Determine the (x, y) coordinate at the center of the cell enclosing the given text.  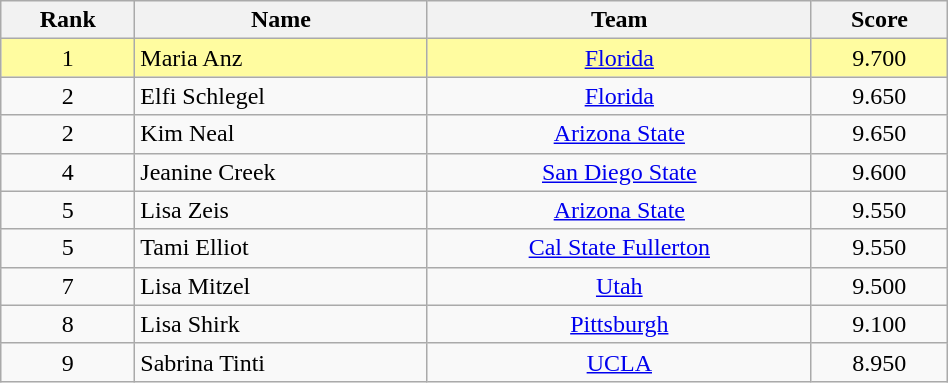
Lisa Mitzel (281, 286)
9 (68, 362)
8 (68, 324)
Name (281, 20)
9.500 (879, 286)
7 (68, 286)
4 (68, 172)
9.100 (879, 324)
Rank (68, 20)
San Diego State (619, 172)
Cal State Fullerton (619, 248)
9.700 (879, 58)
1 (68, 58)
Team (619, 20)
Score (879, 20)
UCLA (619, 362)
Jeanine Creek (281, 172)
Lisa Shirk (281, 324)
Sabrina Tinti (281, 362)
Maria Anz (281, 58)
Lisa Zeis (281, 210)
Utah (619, 286)
9.600 (879, 172)
Tami Elliot (281, 248)
Kim Neal (281, 134)
Pittsburgh (619, 324)
Elfi Schlegel (281, 96)
8.950 (879, 362)
